Extract the (X, Y) coordinate from the center of the cell holding the provided text.  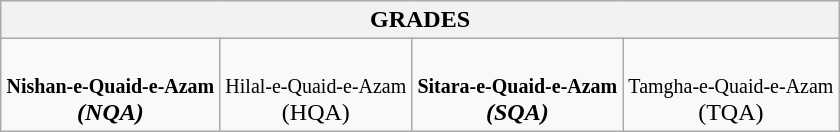
Tamgha-e-Quaid-e-Azam(TQA) (731, 85)
Hilal-e-Quaid-e-Azam(HQA) (316, 85)
GRADES (420, 20)
Sitara-e-Quaid-e-Azam(SQA) (518, 85)
Nishan-e-Quaid-e-Azam(NQA) (110, 85)
